Return the (X, Y) coordinate for the center point of the cell that contains the specified text.  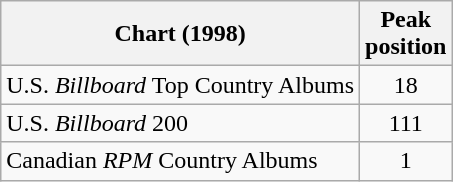
Chart (1998) (180, 34)
1 (406, 161)
111 (406, 123)
Peakposition (406, 34)
U.S. Billboard Top Country Albums (180, 85)
Canadian RPM Country Albums (180, 161)
18 (406, 85)
U.S. Billboard 200 (180, 123)
